Scan for the cell matching the given text and deliver its (x, y) coordinate at center. 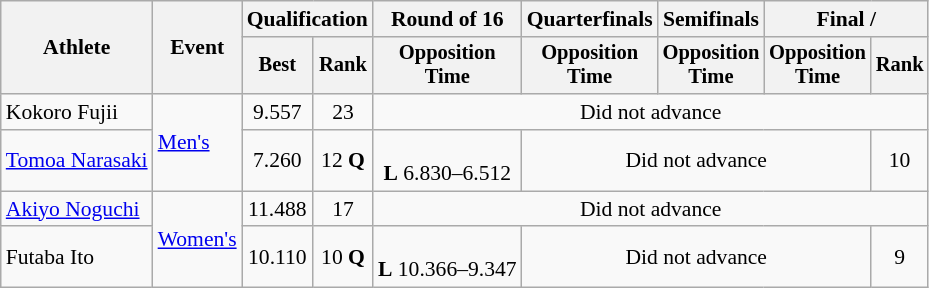
Men's (198, 142)
Round of 16 (448, 19)
Futaba Ito (77, 258)
Athlete (77, 48)
10 (900, 160)
Women's (198, 240)
12 Q (343, 160)
10 Q (343, 258)
17 (343, 209)
9 (900, 258)
23 (343, 112)
Quarterfinals (590, 19)
11.488 (278, 209)
Kokoro Fujii (77, 112)
Akiyo Noguchi (77, 209)
Semifinals (712, 19)
Tomoa Narasaki (77, 160)
Event (198, 48)
7.260 (278, 160)
L 6.830–6.512 (448, 160)
9.557 (278, 112)
L 10.366–9.347 (448, 258)
Qualification (308, 19)
Best (278, 66)
10.110 (278, 258)
Final / (846, 19)
